Return the (X, Y) coordinate for the center point of the cell that contains the specified text.  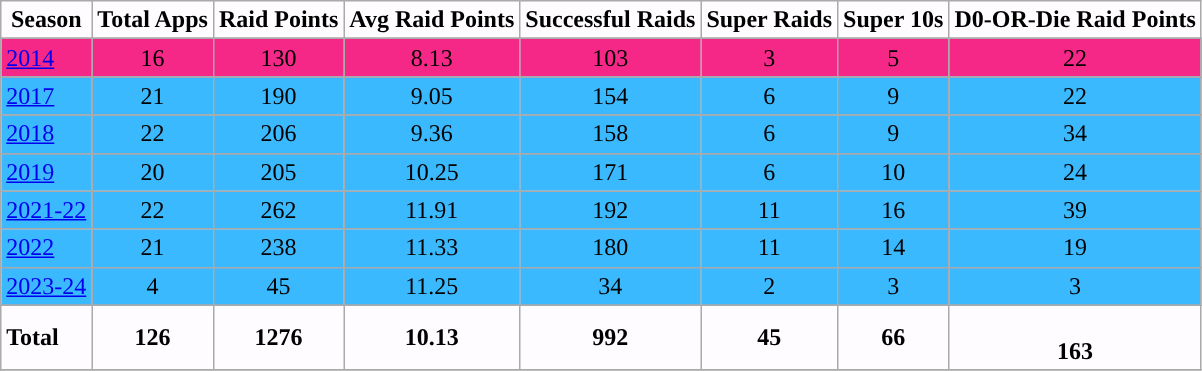
2014 (46, 58)
192 (610, 210)
Super 10s (894, 20)
Total Apps (153, 20)
2017 (46, 96)
9.05 (432, 96)
4 (153, 286)
206 (278, 134)
5 (894, 58)
2021-22 (46, 210)
238 (278, 248)
Total (46, 338)
Season (46, 20)
2 (770, 286)
Successful Raids (610, 20)
66 (894, 338)
163 (1075, 338)
171 (610, 172)
Raid Points (278, 20)
180 (610, 248)
190 (278, 96)
205 (278, 172)
Super Raids (770, 20)
2023-24 (46, 286)
24 (1075, 172)
2022 (46, 248)
2019 (46, 172)
8.13 (432, 58)
126 (153, 338)
103 (610, 58)
10.13 (432, 338)
992 (610, 338)
262 (278, 210)
11.91 (432, 210)
2018 (46, 134)
D0-OR-Die Raid Points (1075, 20)
9.36 (432, 134)
19 (1075, 248)
Avg Raid Points (432, 20)
11.25 (432, 286)
154 (610, 96)
10 (894, 172)
10.25 (432, 172)
14 (894, 248)
130 (278, 58)
20 (153, 172)
1276 (278, 338)
158 (610, 134)
39 (1075, 210)
11.33 (432, 248)
